Identify which cell holds the provided text, then report its (X, Y) central coordinate. 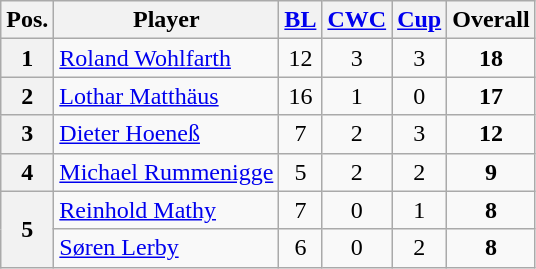
CWC (357, 20)
16 (300, 96)
Michael Rummenigge (166, 172)
Lothar Matthäus (166, 96)
18 (491, 58)
Player (166, 20)
Cup (420, 20)
Roland Wohlfarth (166, 58)
9 (491, 172)
17 (491, 96)
6 (300, 248)
Dieter Hoeneß (166, 134)
Søren Lerby (166, 248)
Reinhold Mathy (166, 210)
4 (28, 172)
Pos. (28, 20)
BL (300, 20)
Overall (491, 20)
